Identify which cell holds the provided text, then report its [X, Y] central coordinate. 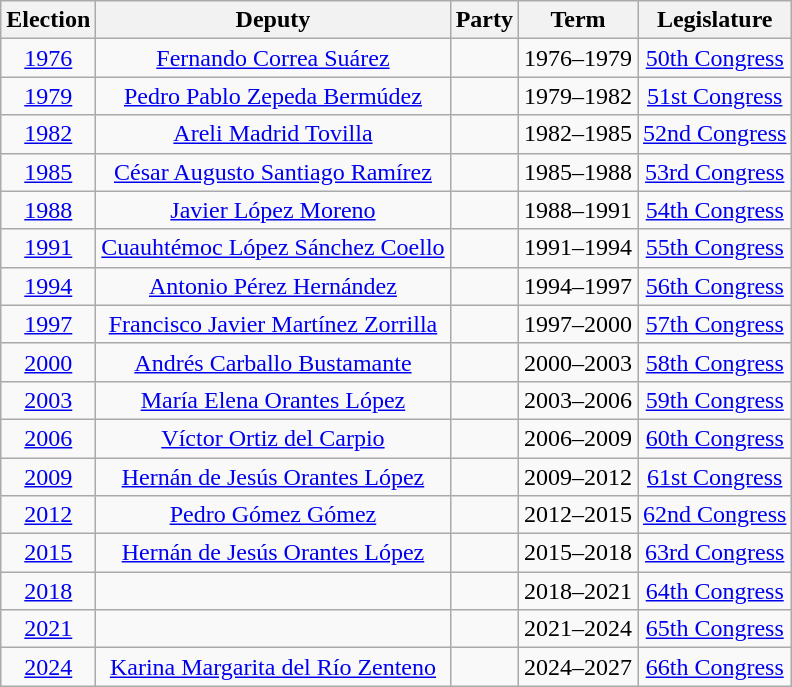
Karina Margarita del Río Zenteno [273, 667]
2012–2015 [578, 515]
2006–2009 [578, 438]
Cuauhtémoc López Sánchez Coello [273, 248]
1994 [48, 286]
1994–1997 [578, 286]
1985–1988 [578, 172]
2021–2024 [578, 629]
Francisco Javier Martínez Zorrilla [273, 324]
2012 [48, 515]
2009–2012 [578, 477]
María Elena Orantes López [273, 400]
2021 [48, 629]
Javier López Moreno [273, 210]
1988 [48, 210]
2000–2003 [578, 362]
2003 [48, 400]
Víctor Ortiz del Carpio [273, 438]
65th Congress [715, 629]
1979 [48, 96]
2018 [48, 591]
Areli Madrid Tovilla [273, 134]
60th Congress [715, 438]
58th Congress [715, 362]
Election [48, 20]
2000 [48, 362]
59th Congress [715, 400]
51st Congress [715, 96]
2003–2006 [578, 400]
2024–2027 [578, 667]
Antonio Pérez Hernández [273, 286]
2018–2021 [578, 591]
2024 [48, 667]
1976–1979 [578, 58]
2015–2018 [578, 553]
1979–1982 [578, 96]
1997–2000 [578, 324]
César Augusto Santiago Ramírez [273, 172]
61st Congress [715, 477]
52nd Congress [715, 134]
62nd Congress [715, 515]
2006 [48, 438]
Term [578, 20]
57th Congress [715, 324]
66th Congress [715, 667]
1985 [48, 172]
64th Congress [715, 591]
50th Congress [715, 58]
1988–1991 [578, 210]
Legislature [715, 20]
53rd Congress [715, 172]
1991 [48, 248]
56th Congress [715, 286]
1982 [48, 134]
Fernando Correa Suárez [273, 58]
1982–1985 [578, 134]
Party [484, 20]
1976 [48, 58]
Pedro Pablo Zepeda Bermúdez [273, 96]
2009 [48, 477]
63rd Congress [715, 553]
Pedro Gómez Gómez [273, 515]
54th Congress [715, 210]
Andrés Carballo Bustamante [273, 362]
1991–1994 [578, 248]
2015 [48, 553]
55th Congress [715, 248]
1997 [48, 324]
Deputy [273, 20]
